Pinpoint the cell where the given text exists, returning its [x, y] midpoint coordinate. 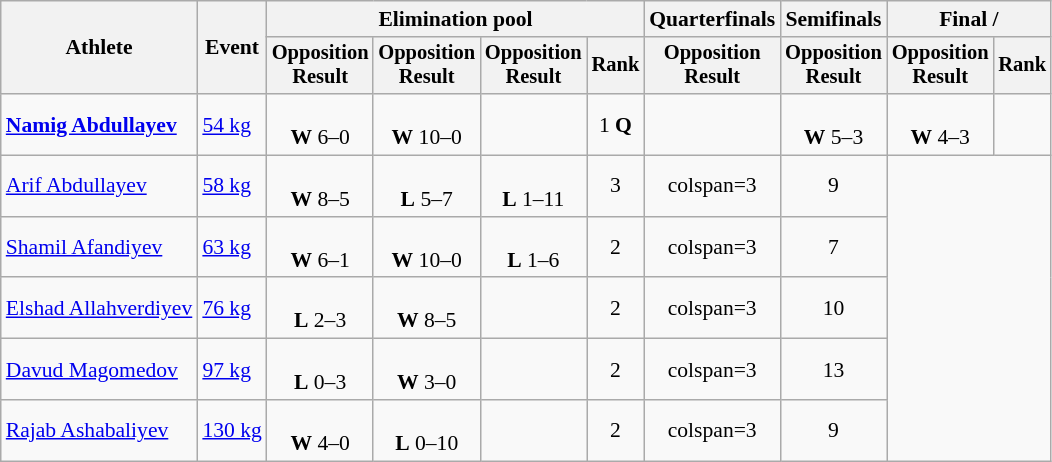
Rajab Ashabaliyev [100, 430]
10 [834, 308]
130 kg [232, 430]
Elimination pool [456, 19]
W 4–0 [320, 430]
3 [616, 186]
L 1–6 [534, 248]
W 5–3 [834, 124]
W 4–3 [940, 124]
7 [834, 248]
Elshad Allahverdiyev [100, 308]
Davud Magomedov [100, 370]
97 kg [232, 370]
Quarterfinals [712, 19]
L 1–11 [534, 186]
W 6–0 [320, 124]
54 kg [232, 124]
Namig Abdullayev [100, 124]
L 0–10 [426, 430]
W 3–0 [426, 370]
Arif Abdullayev [100, 186]
L 0–3 [320, 370]
Athlete [100, 48]
58 kg [232, 186]
Event [232, 48]
76 kg [232, 308]
L 5–7 [426, 186]
L 2–3 [320, 308]
Final / [969, 19]
63 kg [232, 248]
13 [834, 370]
Shamil Afandiyev [100, 248]
Semifinals [834, 19]
1 Q [616, 124]
W 6–1 [320, 248]
